Locate the cell with the specified text and output its (X, Y) center coordinate. 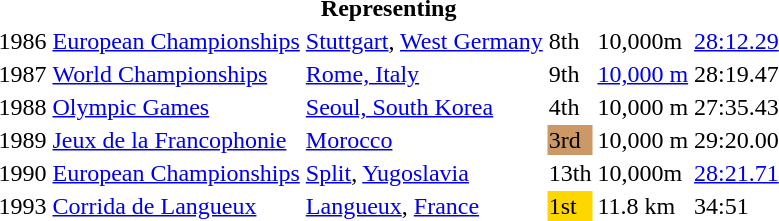
Olympic Games (176, 107)
3rd (570, 140)
13th (570, 173)
Corrida de Langueux (176, 206)
Jeux de la Francophonie (176, 140)
4th (570, 107)
1st (570, 206)
Rome, Italy (424, 74)
11.8 km (643, 206)
Morocco (424, 140)
Seoul, South Korea (424, 107)
Stuttgart, West Germany (424, 41)
Langueux, France (424, 206)
8th (570, 41)
World Championships (176, 74)
9th (570, 74)
Split, Yugoslavia (424, 173)
